Find where the given text appears and provide that cell's center as [x, y] coordinate. 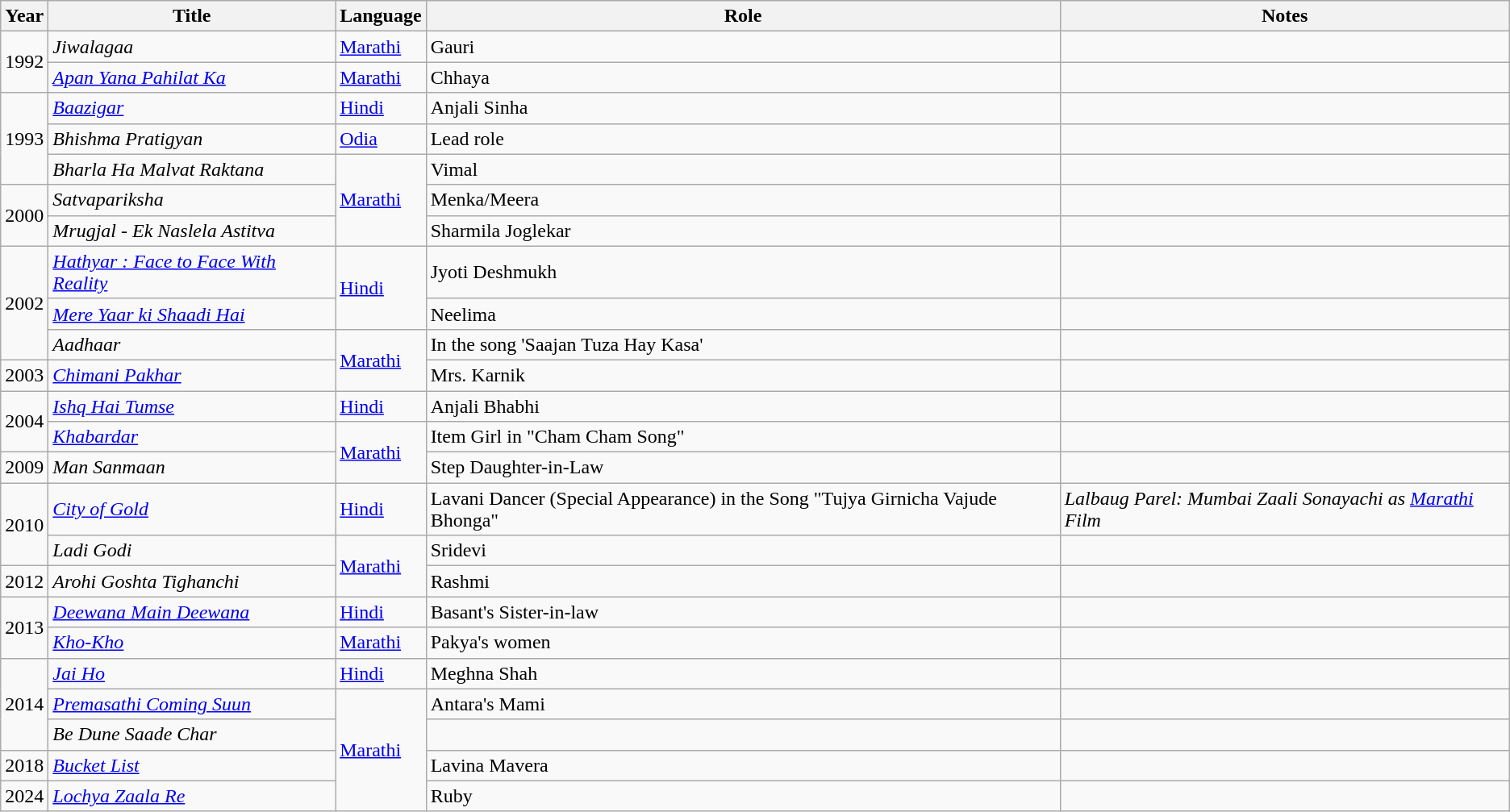
Arohi Goshta Tighanchi [192, 581]
Aadhaar [192, 344]
Antara's Mami [743, 704]
In the song 'Saajan Tuza Hay Kasa' [743, 344]
Hathyar : Face to Face With Reality [192, 273]
Ladi Godi [192, 551]
Baazigar [192, 108]
Year [24, 16]
Step Daughter-in-Law [743, 468]
Premasathi Coming Suun [192, 704]
Bucket List [192, 765]
2004 [24, 421]
2002 [24, 303]
2018 [24, 765]
Mrs. Karnik [743, 375]
Ruby [743, 796]
Menka/Meera [743, 200]
Lavani Dancer (Special Appearance) in the Song "Tujya Girnicha Vajude Bhonga" [743, 510]
2024 [24, 796]
Lead role [743, 139]
Vimal [743, 169]
Mrugjal - Ek Naslela Astitva [192, 231]
City of Gold [192, 510]
Pakya's women [743, 643]
Man Sanmaan [192, 468]
Title [192, 16]
Role [743, 16]
Language [381, 16]
Odia [381, 139]
Jyoti Deshmukh [743, 273]
Be Dune Saade Char [192, 735]
Satvapariksha [192, 200]
1992 [24, 62]
Bhishma Pratigyan [192, 139]
Bharla Ha Malvat Raktana [192, 169]
2010 [24, 524]
Jai Ho [192, 673]
Neelima [743, 314]
Apan Yana Pahilat Ka [192, 77]
Lavina Mavera [743, 765]
Deewana Main Deewana [192, 612]
2012 [24, 581]
1993 [24, 139]
2000 [24, 215]
Lochya Zaala Re [192, 796]
Lalbaug Parel: Mumbai Zaali Sonayachi as Marathi Film [1284, 510]
Kho-Kho [192, 643]
2009 [24, 468]
Sharmila Joglekar [743, 231]
Notes [1284, 16]
Rashmi [743, 581]
Jiwalagaa [192, 47]
Sridevi [743, 551]
2003 [24, 375]
2014 [24, 704]
Meghna Shah [743, 673]
Basant's Sister-in-law [743, 612]
Gauri [743, 47]
Item Girl in "Cham Cham Song" [743, 437]
2013 [24, 627]
Anjali Bhabhi [743, 406]
Ishq Hai Tumse [192, 406]
Mere Yaar ki Shaadi Hai [192, 314]
Chhaya [743, 77]
Anjali Sinha [743, 108]
Khabardar [192, 437]
Chimani Pakhar [192, 375]
